Provide the (x, y) coordinate of the cell's center where the given text is located.  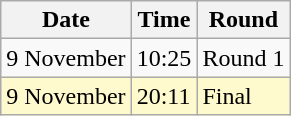
Time (164, 20)
Final (244, 96)
Date (66, 20)
Round 1 (244, 58)
20:11 (164, 96)
Round (244, 20)
10:25 (164, 58)
